Return the [x, y] coordinate for the center point of the cell that contains the specified text.  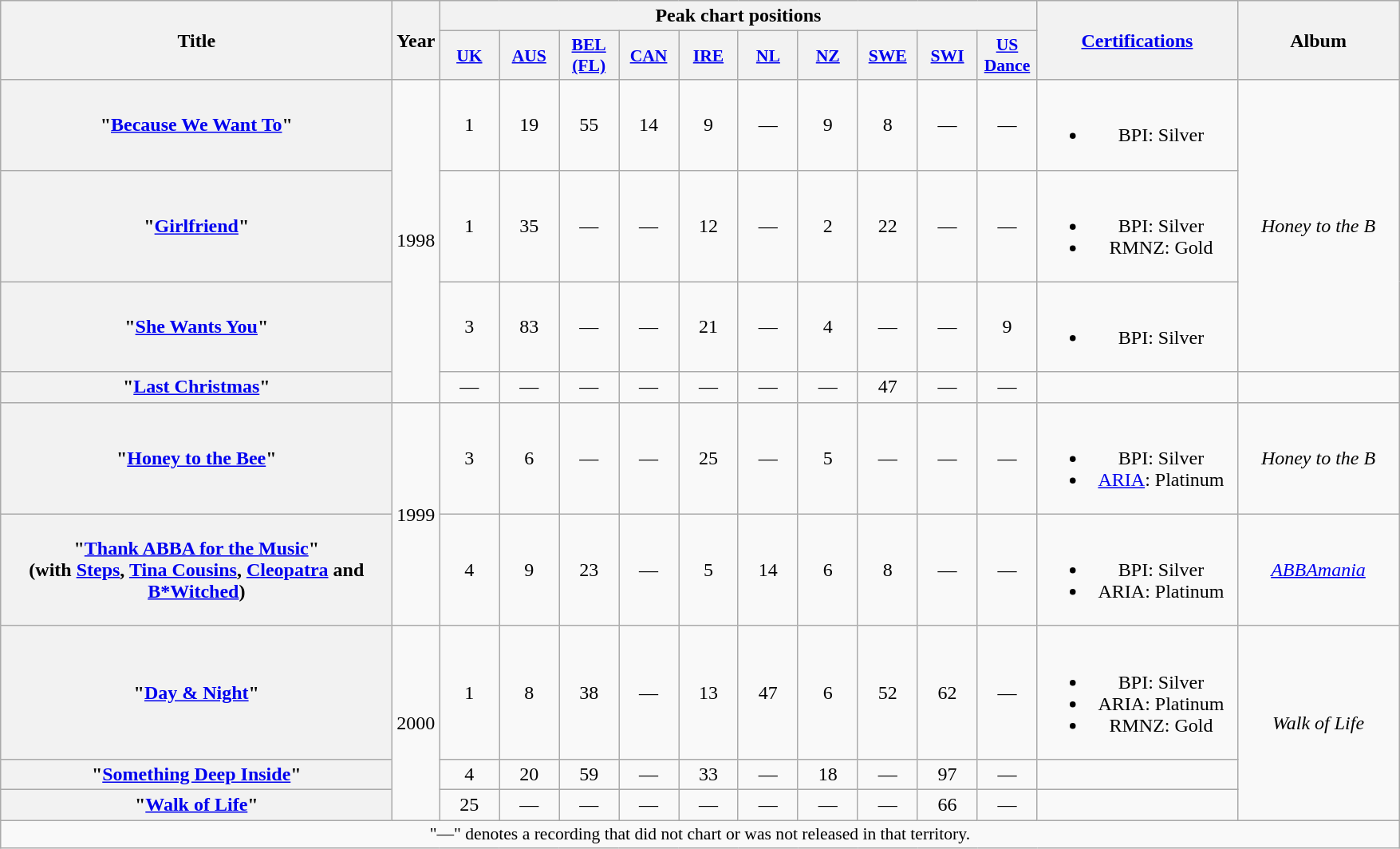
1999 [416, 514]
55 [589, 124]
SWI [948, 56]
"Day & Night" [196, 693]
12 [708, 226]
"Girlfriend" [196, 226]
2 [828, 226]
18 [828, 774]
Album [1318, 40]
"Something Deep Inside" [196, 774]
Walk of Life [1318, 723]
22 [887, 226]
"Last Christmas" [196, 387]
CAN [649, 56]
UK [469, 56]
NZ [828, 56]
83 [530, 327]
35 [530, 226]
"Because We Want To" [196, 124]
33 [708, 774]
23 [589, 570]
13 [708, 693]
AUS [530, 56]
BPI: SilverRMNZ: Gold [1138, 226]
BEL (FL) [589, 56]
2000 [416, 723]
IRE [708, 56]
1998 [416, 241]
66 [948, 804]
21 [708, 327]
Certifications [1138, 40]
"Honey to the Bee" [196, 458]
"Thank ABBA for the Music"(with Steps, Tina Cousins, Cleopatra and B*Witched) [196, 570]
BPI: SilverARIA: PlatinumRMNZ: Gold [1138, 693]
38 [589, 693]
Year [416, 40]
97 [948, 774]
52 [887, 693]
SWE [887, 56]
19 [530, 124]
ABBAmania [1318, 570]
59 [589, 774]
Peak chart positions [739, 16]
62 [948, 693]
"—" denotes a recording that did not chart or was not released in that territory. [700, 835]
20 [530, 774]
"She Wants You" [196, 327]
NL [767, 56]
"Walk of Life" [196, 804]
Title [196, 40]
US Dance [1007, 56]
